Identify which cell holds the provided text, then report its (x, y) central coordinate. 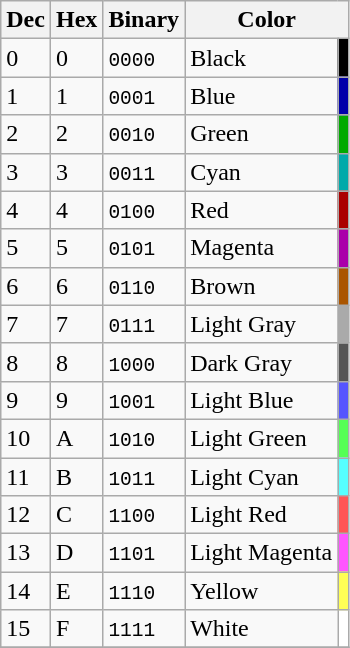
A (76, 438)
0001 (144, 96)
Red (262, 210)
Light Gray (262, 324)
Light Cyan (262, 477)
10 (26, 438)
0011 (144, 172)
Dec (26, 20)
Green (262, 134)
1000 (144, 362)
Blue (262, 96)
Light Blue (262, 400)
1111 (144, 629)
C (76, 515)
12 (26, 515)
1001 (144, 400)
Light Red (262, 515)
0110 (144, 286)
Binary (144, 20)
E (76, 591)
1010 (144, 438)
0101 (144, 248)
15 (26, 629)
1110 (144, 591)
White (262, 629)
Magenta (262, 248)
Cyan (262, 172)
Light Magenta (262, 553)
Light Green (262, 438)
0111 (144, 324)
Color (267, 20)
Hex (76, 20)
Dark Gray (262, 362)
F (76, 629)
Brown (262, 286)
D (76, 553)
0010 (144, 134)
B (76, 477)
11 (26, 477)
13 (26, 553)
14 (26, 591)
1100 (144, 515)
1011 (144, 477)
Black (262, 58)
1101 (144, 553)
Yellow (262, 591)
0100 (144, 210)
0000 (144, 58)
